Output the (x, y) coordinate of the center of the cell containing the given text.  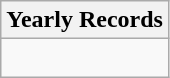
Yearly Records (85, 20)
